Locate the cell with the specified text and output its [x, y] center coordinate. 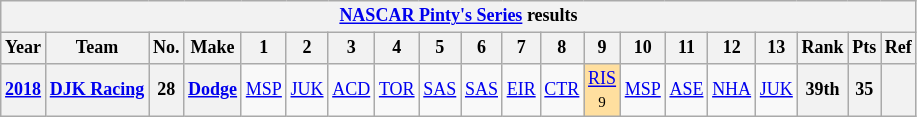
7 [521, 48]
ASE [686, 90]
39th [822, 90]
NHA [732, 90]
35 [864, 90]
Year [24, 48]
No. [166, 48]
1 [264, 48]
2018 [24, 90]
Rank [822, 48]
12 [732, 48]
28 [166, 90]
9 [602, 48]
CTR [562, 90]
8 [562, 48]
11 [686, 48]
DJK Racing [96, 90]
Pts [864, 48]
3 [352, 48]
RIS9 [602, 90]
ACD [352, 90]
2 [307, 48]
NASCAR Pinty's Series results [458, 16]
Dodge [213, 90]
Ref [899, 48]
13 [776, 48]
EIR [521, 90]
5 [440, 48]
Team [96, 48]
Make [213, 48]
TOR [397, 90]
10 [642, 48]
4 [397, 48]
6 [482, 48]
